Find where the given text appears and provide that cell's center as (x, y) coordinate. 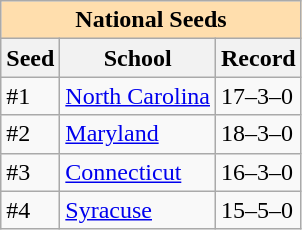
National Seeds (151, 20)
Seed (30, 58)
Maryland (138, 134)
Syracuse (138, 210)
16–3–0 (259, 172)
#2 (30, 134)
17–3–0 (259, 96)
#1 (30, 96)
Record (259, 58)
#4 (30, 210)
#3 (30, 172)
15–5–0 (259, 210)
Connecticut (138, 172)
School (138, 58)
North Carolina (138, 96)
18–3–0 (259, 134)
